Pinpoint the cell where the given text exists, returning its [x, y] midpoint coordinate. 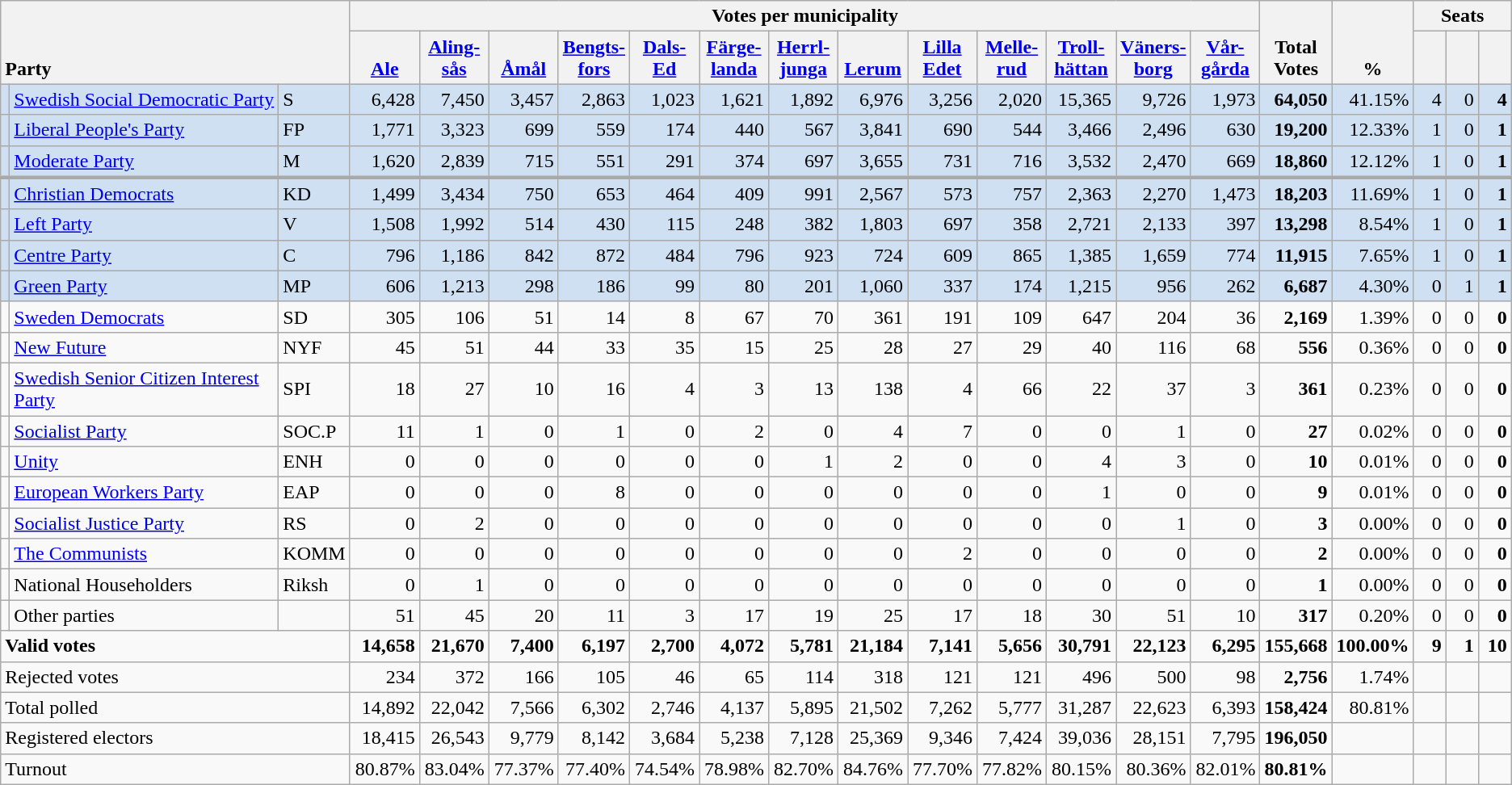
234 [384, 677]
The Communists [144, 554]
699 [523, 130]
4,072 [734, 646]
7,128 [804, 738]
262 [1225, 286]
82.70% [804, 769]
15 [734, 347]
318 [873, 677]
186 [594, 286]
305 [384, 317]
Christian Democrats [144, 194]
567 [804, 130]
Socialist Party [144, 430]
National Householders [144, 585]
28,151 [1153, 738]
28 [873, 347]
106 [454, 317]
382 [804, 225]
Lilla Edet [943, 58]
1,215 [1081, 286]
7,141 [943, 646]
1,186 [454, 255]
18,415 [384, 738]
36 [1225, 317]
3,323 [454, 130]
C [314, 255]
204 [1153, 317]
9,726 [1153, 99]
2,470 [1153, 162]
Vår- gårda [1225, 58]
114 [804, 677]
6,976 [873, 99]
Åmål [523, 58]
33 [594, 347]
30 [1081, 615]
Ale [384, 58]
3,434 [454, 194]
14,892 [384, 707]
19 [804, 615]
337 [943, 286]
842 [523, 255]
70 [804, 317]
559 [594, 130]
21,670 [454, 646]
116 [1153, 347]
Green Party [144, 286]
Party [175, 42]
82.01% [1225, 769]
Herrl- junga [804, 58]
18,860 [1296, 162]
12.33% [1373, 130]
30,791 [1081, 646]
Dals- Ed [665, 58]
6,295 [1225, 646]
544 [1012, 130]
1,973 [1225, 99]
196,050 [1296, 738]
430 [594, 225]
European Workers Party [144, 493]
0.36% [1373, 347]
99 [665, 286]
31,287 [1081, 707]
4.30% [1373, 286]
3,256 [943, 99]
556 [1296, 347]
Riksh [314, 585]
Socialist Justice Party [144, 523]
Lerum [873, 58]
Sweden Democrats [144, 317]
14 [594, 317]
865 [1012, 255]
1.74% [1373, 677]
KOMM [314, 554]
Centre Party [144, 255]
Seats [1462, 16]
74.54% [665, 769]
% [1373, 42]
64,050 [1296, 99]
67 [734, 317]
317 [1296, 615]
1,023 [665, 99]
500 [1153, 677]
484 [665, 255]
358 [1012, 225]
757 [1012, 194]
26,543 [454, 738]
Valid votes [175, 646]
109 [1012, 317]
2,567 [873, 194]
1,385 [1081, 255]
Aling- sås [454, 58]
RS [314, 523]
8,142 [594, 738]
13,298 [1296, 225]
MP [314, 286]
Liberal People's Party [144, 130]
2,700 [665, 646]
3,684 [665, 738]
1,473 [1225, 194]
22,623 [1153, 707]
9,346 [943, 738]
724 [873, 255]
158,424 [1296, 707]
39,036 [1081, 738]
22,042 [454, 707]
68 [1225, 347]
669 [1225, 162]
M [314, 162]
Väners- borg [1153, 58]
409 [734, 194]
2,496 [1153, 130]
1,803 [873, 225]
573 [943, 194]
9,779 [523, 738]
8.54% [1373, 225]
2,363 [1081, 194]
46 [665, 677]
77.37% [523, 769]
2,863 [594, 99]
14,658 [384, 646]
80.87% [384, 769]
1,659 [1153, 255]
Registered electors [175, 738]
13 [804, 389]
7,262 [943, 707]
Total polled [175, 707]
Turnout [175, 769]
7,400 [523, 646]
20 [523, 615]
166 [523, 677]
7,450 [454, 99]
5,777 [1012, 707]
2,756 [1296, 677]
464 [665, 194]
1,992 [454, 225]
155,668 [1296, 646]
2,839 [454, 162]
21,184 [873, 646]
65 [734, 677]
716 [1012, 162]
514 [523, 225]
37 [1153, 389]
SOC.P [314, 430]
7 [943, 430]
Swedish Social Democratic Party [144, 99]
Unity [144, 462]
6,687 [1296, 286]
298 [523, 286]
731 [943, 162]
647 [1081, 317]
2,746 [665, 707]
248 [734, 225]
6,393 [1225, 707]
3,532 [1081, 162]
SPI [314, 389]
138 [873, 389]
29 [1012, 347]
3,457 [523, 99]
98 [1225, 677]
201 [804, 286]
84.76% [873, 769]
EAP [314, 493]
6,197 [594, 646]
440 [734, 130]
11,915 [1296, 255]
374 [734, 162]
Other parties [144, 615]
1,499 [384, 194]
7,566 [523, 707]
12.12% [1373, 162]
397 [1225, 225]
715 [523, 162]
Troll- hättan [1081, 58]
77.40% [594, 769]
7.65% [1373, 255]
1,213 [454, 286]
4,137 [734, 707]
FP [314, 130]
6,302 [594, 707]
15,365 [1081, 99]
Votes per municipality [804, 16]
100.00% [1373, 646]
5,895 [804, 707]
Moderate Party [144, 162]
1,508 [384, 225]
KD [314, 194]
690 [943, 130]
2,169 [1296, 317]
16 [594, 389]
0.02% [1373, 430]
991 [804, 194]
2,721 [1081, 225]
80 [734, 286]
0.23% [1373, 389]
5,238 [734, 738]
5,781 [804, 646]
78.98% [734, 769]
956 [1153, 286]
291 [665, 162]
1,620 [384, 162]
2,270 [1153, 194]
3,466 [1081, 130]
Left Party [144, 225]
Swedish Senior Citizen Interest Party [144, 389]
1.39% [1373, 317]
SD [314, 317]
44 [523, 347]
New Future [144, 347]
Bengts- fors [594, 58]
22,123 [1153, 646]
Färge- landa [734, 58]
606 [384, 286]
80.36% [1153, 769]
77.70% [943, 769]
25,369 [873, 738]
1,621 [734, 99]
35 [665, 347]
774 [1225, 255]
191 [943, 317]
7,795 [1225, 738]
551 [594, 162]
2,020 [1012, 99]
5,656 [1012, 646]
22 [1081, 389]
66 [1012, 389]
105 [594, 677]
19,200 [1296, 130]
NYF [314, 347]
40 [1081, 347]
750 [523, 194]
18,203 [1296, 194]
3,841 [873, 130]
Total Votes [1296, 42]
11.69% [1373, 194]
372 [454, 677]
V [314, 225]
3,655 [873, 162]
653 [594, 194]
923 [804, 255]
2,133 [1153, 225]
80.15% [1081, 769]
115 [665, 225]
S [314, 99]
1,892 [804, 99]
609 [943, 255]
ENH [314, 462]
77.82% [1012, 769]
21,502 [873, 707]
0.20% [1373, 615]
1,060 [873, 286]
Rejected votes [175, 677]
41.15% [1373, 99]
6,428 [384, 99]
7,424 [1012, 738]
872 [594, 255]
83.04% [454, 769]
630 [1225, 130]
Melle- rud [1012, 58]
496 [1081, 677]
1,771 [384, 130]
